Identify which cell holds the provided text, then report its [X, Y] central coordinate. 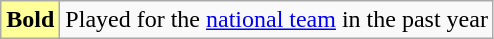
Bold [30, 20]
Played for the national team in the past year [277, 20]
